Output the (x, y) coordinate of the center of the cell containing the given text.  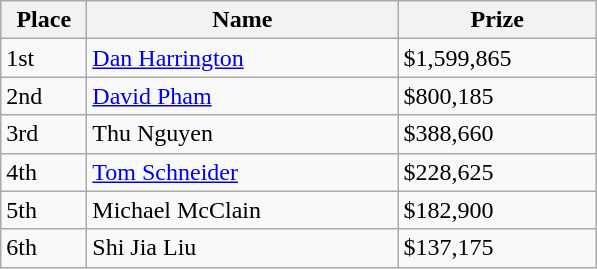
Name (242, 20)
6th (44, 248)
$182,900 (498, 210)
Shi Jia Liu (242, 248)
5th (44, 210)
2nd (44, 96)
Michael McClain (242, 210)
$800,185 (498, 96)
4th (44, 172)
Prize (498, 20)
Thu Nguyen (242, 134)
1st (44, 58)
Place (44, 20)
$137,175 (498, 248)
$388,660 (498, 134)
Dan Harrington (242, 58)
$1,599,865 (498, 58)
3rd (44, 134)
David Pham (242, 96)
$228,625 (498, 172)
Tom Schneider (242, 172)
